Determine the [X, Y] coordinate at the center of the cell enclosing the given text.  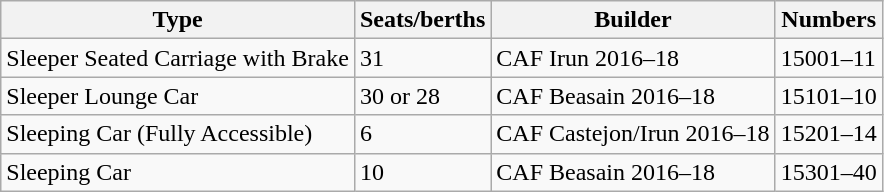
10 [422, 172]
Seats/berths [422, 20]
Builder [633, 20]
Sleeping Car (Fully Accessible) [178, 134]
30 or 28 [422, 96]
Sleeper Seated Carriage with Brake [178, 58]
31 [422, 58]
Sleeping Car [178, 172]
15301–40 [828, 172]
CAF Castejon/Irun 2016–18 [633, 134]
15001–11 [828, 58]
Numbers [828, 20]
15101–10 [828, 96]
6 [422, 134]
CAF Irun 2016–18 [633, 58]
Type [178, 20]
Sleeper Lounge Car [178, 96]
15201–14 [828, 134]
